Locate the cell with the specified text and output its [x, y] center coordinate. 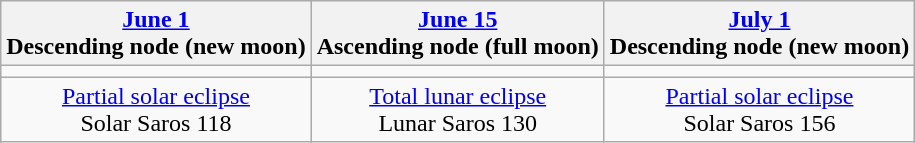
July 1Descending node (new moon) [759, 34]
June 15Ascending node (full moon) [458, 34]
June 1Descending node (new moon) [156, 34]
Partial solar eclipseSolar Saros 156 [759, 110]
Total lunar eclipseLunar Saros 130 [458, 110]
Partial solar eclipseSolar Saros 118 [156, 110]
